Search for the cell housing the specified text and yield its (x, y) center coordinate. 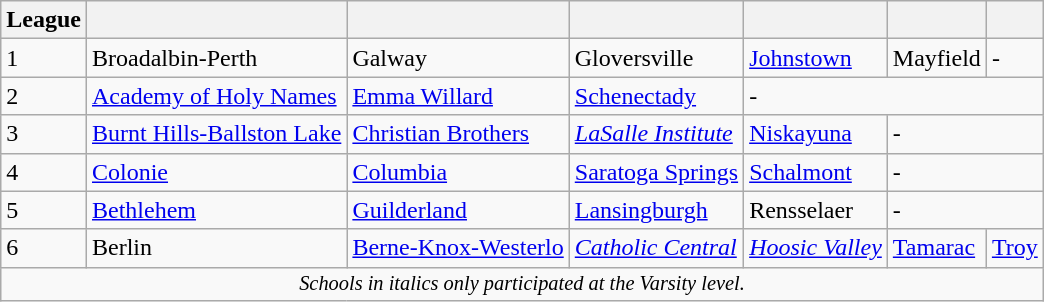
Broadalbin-Perth (216, 58)
6 (44, 248)
Schalmont (816, 172)
Colonie (216, 172)
Berne-Knox-Westerlo (458, 248)
Niskayuna (816, 134)
4 (44, 172)
Hoosic Valley (816, 248)
Columbia (458, 172)
LaSalle Institute (656, 134)
Lansingburgh (656, 210)
Troy (1014, 248)
Galway (458, 58)
Emma Willard (458, 96)
2 (44, 96)
Schools in italics only participated at the Varsity level. (522, 284)
Academy of Holy Names (216, 96)
Burnt Hills-Ballston Lake (216, 134)
Christian Brothers (458, 134)
Gloversville (656, 58)
Guilderland (458, 210)
Tamarac (936, 248)
Catholic Central (656, 248)
Rensselaer (816, 210)
5 (44, 210)
Mayfield (936, 58)
League (44, 20)
Bethlehem (216, 210)
Schenectady (656, 96)
Johnstown (816, 58)
Berlin (216, 248)
1 (44, 58)
3 (44, 134)
Saratoga Springs (656, 172)
